Return (x, y) of the center of cell containing provided text 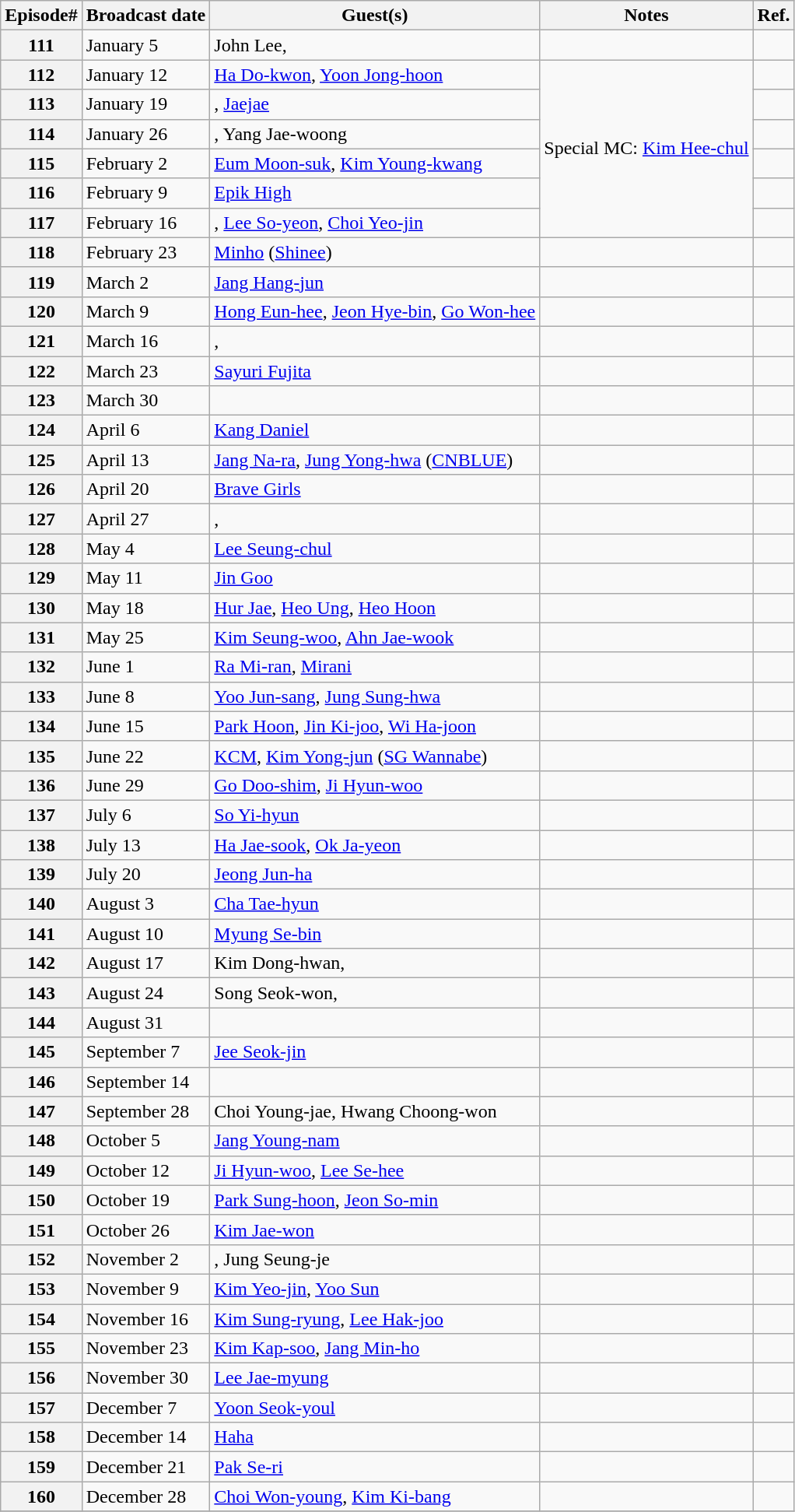
125 (41, 460)
August 10 (146, 934)
159 (41, 1467)
147 (41, 1111)
Hur Jae, Heo Ung, Heo Hoon (375, 608)
Jee Seok-jin (375, 1052)
Haha (375, 1437)
112 (41, 75)
March 30 (146, 401)
116 (41, 193)
149 (41, 1170)
, Lee So-yeon, Choi Yeo-jin (375, 223)
March 2 (146, 282)
136 (41, 785)
126 (41, 489)
May 18 (146, 608)
Yoo Jun-sang, Jung Sung-hwa (375, 696)
November 30 (146, 1378)
March 9 (146, 311)
158 (41, 1437)
154 (41, 1319)
Jeong Jun-ha (375, 875)
August 24 (146, 993)
140 (41, 904)
Guest(s) (375, 16)
Song Seok-won, (375, 993)
Kim Kap-soo, Jang Min-ho (375, 1349)
November 9 (146, 1289)
, Jung Seung-je (375, 1259)
November 2 (146, 1259)
June 29 (146, 785)
111 (41, 45)
Park Sung-hoon, Jeon So-min (375, 1200)
Yoon Seok-youl (375, 1408)
May 4 (146, 549)
September 7 (146, 1052)
Go Doo-shim, Ji Hyun-woo (375, 785)
June 8 (146, 696)
John Lee, (375, 45)
January 19 (146, 104)
129 (41, 578)
Kim Seung-woo, Ahn Jae-wook (375, 637)
142 (41, 963)
Special MC: Kim Hee-chul (646, 149)
132 (41, 667)
April 20 (146, 489)
Kim Sung-ryung, Lee Hak-joo (375, 1319)
October 12 (146, 1170)
Myung Se-bin (375, 934)
March 16 (146, 341)
144 (41, 1023)
May 11 (146, 578)
March 23 (146, 371)
115 (41, 163)
Jang Na-ra, Jung Yong-hwa (CNBLUE) (375, 460)
July 13 (146, 844)
February 2 (146, 163)
135 (41, 756)
122 (41, 371)
Brave Girls (375, 489)
July 6 (146, 815)
128 (41, 549)
Lee Jae-myung (375, 1378)
153 (41, 1289)
114 (41, 134)
Episode# (41, 16)
December 7 (146, 1408)
Jin Goo (375, 578)
113 (41, 104)
January 26 (146, 134)
August 31 (146, 1023)
146 (41, 1082)
Cha Tae-hyun (375, 904)
November 23 (146, 1349)
December 28 (146, 1496)
October 26 (146, 1230)
Broadcast date (146, 16)
August 17 (146, 963)
July 20 (146, 875)
September 28 (146, 1111)
131 (41, 637)
120 (41, 311)
152 (41, 1259)
, Yang Jae-woong (375, 134)
Ref. (773, 16)
August 3 (146, 904)
October 5 (146, 1141)
160 (41, 1496)
155 (41, 1349)
Jang Young-nam (375, 1141)
So Yi-hyun (375, 815)
Epik High (375, 193)
156 (41, 1378)
June 1 (146, 667)
118 (41, 252)
Sayuri Fujita (375, 371)
Ji Hyun-woo, Lee Se-hee (375, 1170)
139 (41, 875)
133 (41, 696)
151 (41, 1230)
137 (41, 815)
134 (41, 726)
April 6 (146, 430)
Ra Mi-ran, Mirani (375, 667)
February 16 (146, 223)
Notes (646, 16)
Lee Seung-chul (375, 549)
141 (41, 934)
145 (41, 1052)
Choi Won-young, Kim Ki-bang (375, 1496)
121 (41, 341)
January 5 (146, 45)
, Jaejae (375, 104)
Minho (Shinee) (375, 252)
Ha Do-kwon, Yoon Jong-hoon (375, 75)
June 15 (146, 726)
Choi Young-jae, Hwang Choong-won (375, 1111)
October 19 (146, 1200)
123 (41, 401)
April 27 (146, 519)
January 12 (146, 75)
Ha Jae-sook, Ok Ja-yeon (375, 844)
February 9 (146, 193)
119 (41, 282)
148 (41, 1141)
June 22 (146, 756)
September 14 (146, 1082)
Kang Daniel (375, 430)
117 (41, 223)
Kim Yeo-jin, Yoo Sun (375, 1289)
Eum Moon-suk, Kim Young-kwang (375, 163)
December 14 (146, 1437)
Park Hoon, Jin Ki-joo, Wi Ha-joon (375, 726)
Kim Jae-won (375, 1230)
127 (41, 519)
November 16 (146, 1319)
130 (41, 608)
138 (41, 844)
February 23 (146, 252)
Pak Se-ri (375, 1467)
Hong Eun-hee, Jeon Hye-bin, Go Won-hee (375, 311)
150 (41, 1200)
124 (41, 430)
157 (41, 1408)
KCM, Kim Yong-jun (SG Wannabe) (375, 756)
April 13 (146, 460)
December 21 (146, 1467)
Kim Dong-hwan, (375, 963)
May 25 (146, 637)
Jang Hang-jun (375, 282)
143 (41, 993)
